For the text-containing cell, return its midpoint in [X, Y] coordinate format. 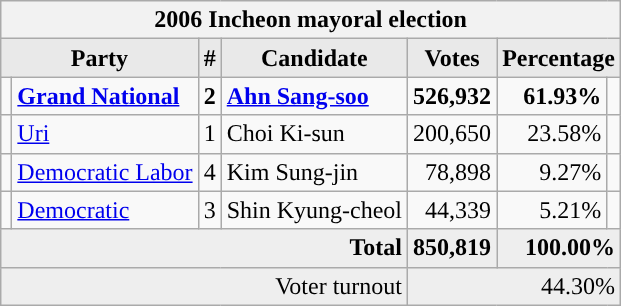
Democratic [105, 210]
5.21% [552, 210]
# [210, 58]
44,339 [452, 210]
Choi Ki-sun [314, 134]
Shin Kyung-cheol [314, 210]
Voter turnout [204, 286]
4 [210, 172]
Percentage [559, 58]
2006 Incheon mayoral election [311, 20]
Candidate [314, 58]
23.58% [552, 134]
Party [100, 58]
61.93% [552, 96]
Grand National [105, 96]
Democratic Labor [105, 172]
100.00% [559, 248]
3 [210, 210]
526,932 [452, 96]
78,898 [452, 172]
44.30% [514, 286]
1 [210, 134]
Kim Sung-jin [314, 172]
2 [210, 96]
Uri [105, 134]
200,650 [452, 134]
850,819 [452, 248]
Total [204, 248]
Votes [452, 58]
9.27% [552, 172]
Ahn Sang-soo [314, 96]
